Return the [x, y] coordinate for the center point of the cell that contains the specified text.  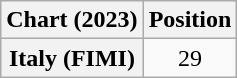
Chart (2023) [72, 20]
29 [190, 58]
Italy (FIMI) [72, 58]
Position [190, 20]
